Identify which cell holds the provided text, then report its (X, Y) central coordinate. 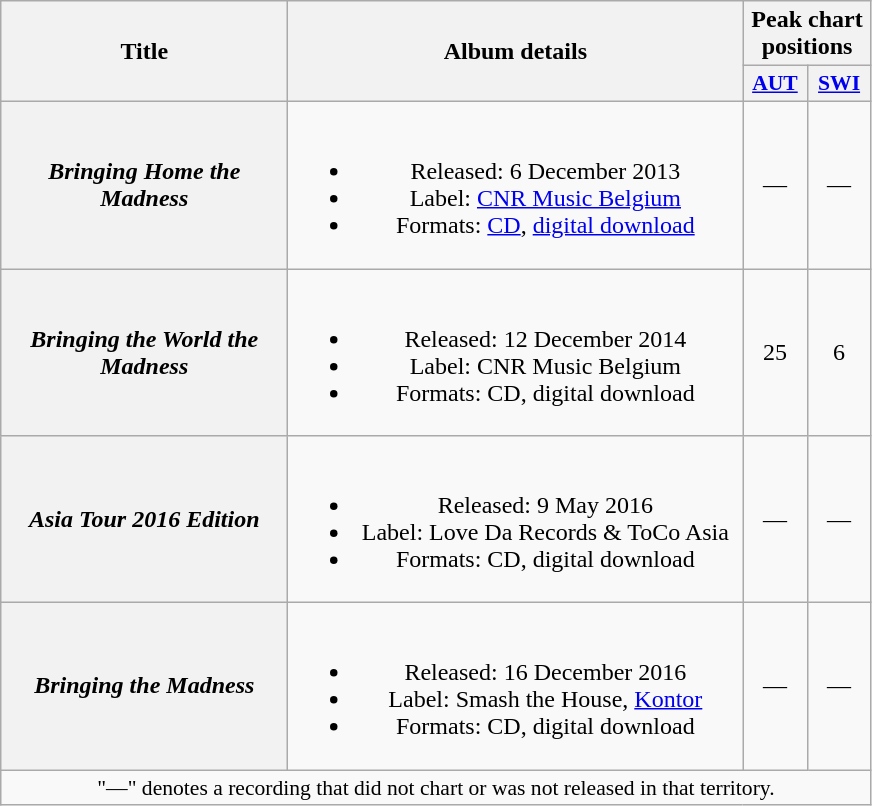
25 (775, 352)
Bringing the World the Madness (144, 352)
Album details (516, 52)
Bringing Home the Madness (144, 184)
Released: 6 December 2013Label: CNR Music BelgiumFormats: CD, digital download (516, 184)
Released: 9 May 2016Label: Love Da Records & ToCo AsiaFormats: CD, digital download (516, 520)
Title (144, 52)
AUT (775, 84)
6 (839, 352)
Bringing the Madness (144, 686)
Asia Tour 2016 Edition (144, 520)
"—" denotes a recording that did not chart or was not released in that territory. (436, 788)
Released: 12 December 2014Label: CNR Music BelgiumFormats: CD, digital download (516, 352)
SWI (839, 84)
Released: 16 December 2016Label: Smash the House, KontorFormats: CD, digital download (516, 686)
Peak chart positions (807, 34)
